Find where the given text appears and provide that cell's center as (X, Y) coordinate. 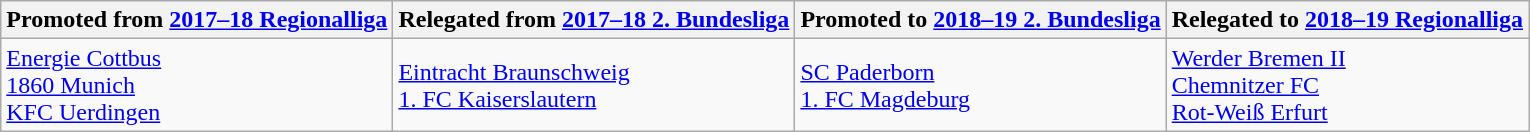
Relegated to 2018–19 Regionalliga (1347, 20)
SC Paderborn1. FC Magdeburg (980, 85)
Werder Bremen IIChemnitzer FCRot-Weiß Erfurt (1347, 85)
Promoted from 2017–18 Regionalliga (197, 20)
Energie Cottbus1860 MunichKFC Uerdingen (197, 85)
Relegated from 2017–18 2. Bundesliga (594, 20)
Eintracht Braunschweig1. FC Kaiserslautern (594, 85)
Promoted to 2018–19 2. Bundesliga (980, 20)
